Identify which cell holds the provided text, then report its (X, Y) central coordinate. 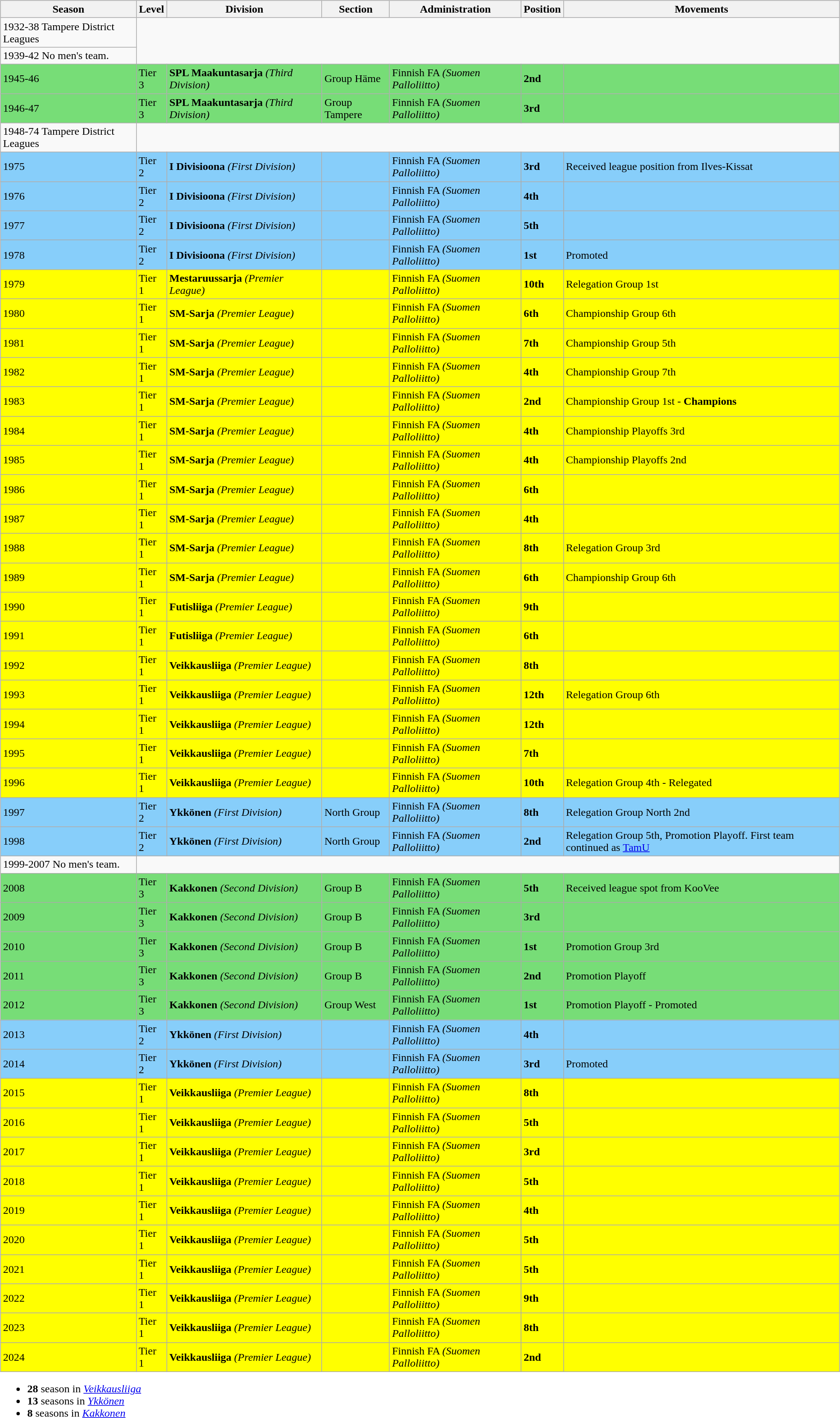
1976 (68, 197)
Relegation Group 5th, Promotion Playoff. First team continued as TamU (701, 841)
Group Häme (356, 78)
Championship Playoffs 3rd (701, 431)
2011 (68, 975)
1980 (68, 314)
2018 (68, 1181)
Promotion Playoff (701, 975)
1985 (68, 460)
2010 (68, 947)
1992 (68, 665)
1977 (68, 225)
Level (151, 9)
1989 (68, 577)
Group West (356, 1005)
1978 (68, 255)
Received league position from Ilves-Kissat (701, 167)
2022 (68, 1298)
1982 (68, 372)
1990 (68, 607)
Group Tampere (356, 108)
1988 (68, 548)
Relegation Group North 2nd (701, 812)
2014 (68, 1064)
Promotion Playoff - Promoted (701, 1005)
Relegation Group 4th - Relegated (701, 782)
1986 (68, 489)
1995 (68, 754)
1991 (68, 636)
Received league spot from KooVee (701, 888)
1994 (68, 724)
Season (68, 9)
2013 (68, 1034)
Movements (701, 9)
Relegation Group 1st (701, 284)
Championship Playoffs 2nd (701, 460)
Championship Group 1st - Champions (701, 401)
1948-74 Tampere District Leagues (68, 138)
1997 (68, 812)
Division (244, 9)
1932-38 Tampere District Leagues (68, 32)
Relegation Group 3rd (701, 548)
1983 (68, 401)
1975 (68, 167)
2021 (68, 1269)
Promotion Group 3rd (701, 947)
1999-2007 No men's team. (68, 865)
1984 (68, 431)
1998 (68, 841)
Championship Group 7th (701, 372)
1993 (68, 695)
2012 (68, 1005)
Administration (455, 9)
2015 (68, 1093)
2020 (68, 1240)
1946-47 (68, 108)
Championship Group 5th (701, 343)
Relegation Group 6th (701, 695)
2023 (68, 1328)
1979 (68, 284)
1981 (68, 343)
2024 (68, 1357)
Position (542, 9)
1939-42 No men's team. (68, 55)
1996 (68, 782)
Mestaruussarja (Premier League) (244, 284)
1945-46 (68, 78)
2016 (68, 1122)
2019 (68, 1211)
2009 (68, 917)
Section (356, 9)
2008 (68, 888)
2017 (68, 1152)
1987 (68, 518)
